Search for the cell housing the specified text and yield its (X, Y) center coordinate. 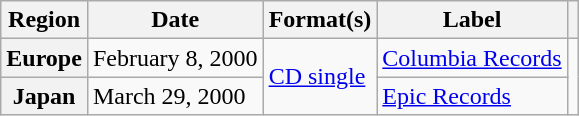
Epic Records (472, 96)
Japan (44, 96)
CD single (320, 77)
March 29, 2000 (175, 96)
Format(s) (320, 20)
Region (44, 20)
Label (472, 20)
Date (175, 20)
February 8, 2000 (175, 58)
Columbia Records (472, 58)
Europe (44, 58)
